Output the [x, y] coordinate of the center of the cell containing the given text.  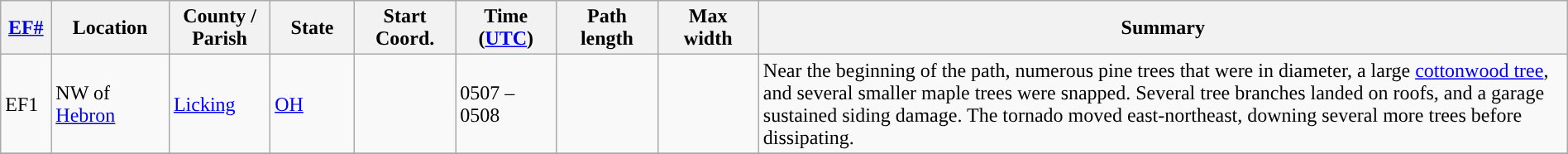
OH [313, 104]
0507 – 0508 [506, 104]
Start Coord. [404, 28]
Summary [1163, 28]
County / Parish [219, 28]
Time (UTC) [506, 28]
State [313, 28]
EF# [26, 28]
Licking [219, 104]
Max width [708, 28]
Location [111, 28]
NW of Hebron [111, 104]
Path length [607, 28]
EF1 [26, 104]
